Output the (x, y) coordinate of the center of the cell containing the given text.  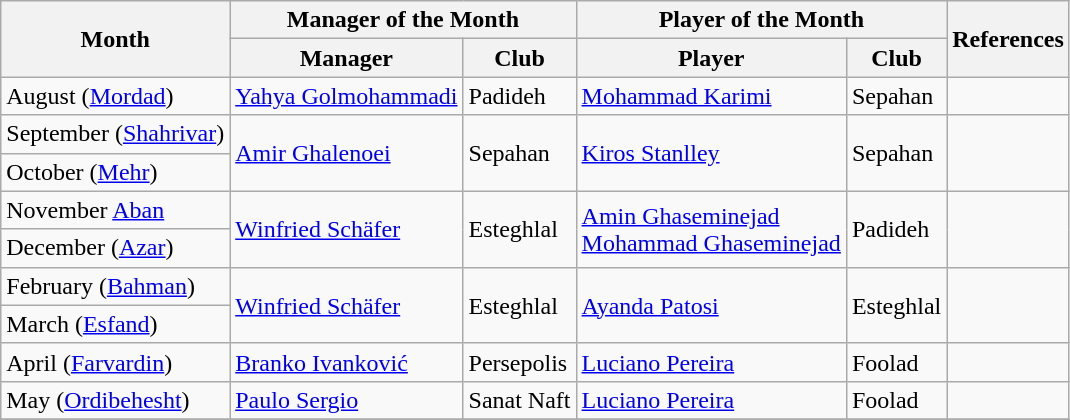
February (Bahman) (116, 286)
References (1008, 39)
Amin Ghaseminejad Mohammad Ghaseminejad (711, 229)
Manager (346, 58)
Month (116, 39)
Mohammad Karimi (711, 96)
September (Shahrivar) (116, 134)
Persepolis (520, 362)
May (Ordibehesht) (116, 400)
Branko Ivanković (346, 362)
August (Mordad) (116, 96)
Manager of the Month (403, 20)
April (Farvardin) (116, 362)
Kiros Stanlley (711, 153)
Amir Ghalenoei (346, 153)
Yahya Golmohammadi (346, 96)
Player (711, 58)
Ayanda Patosi (711, 305)
October (Mehr) (116, 172)
Sanat Naft (520, 400)
Player of the Month (762, 20)
March (Esfand) (116, 324)
Paulo Sergio (346, 400)
November Aban (116, 210)
December (Azar) (116, 248)
